Search for the cell housing the specified text and yield its [X, Y] center coordinate. 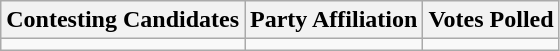
Party Affiliation [334, 20]
Votes Polled [491, 20]
Contesting Candidates [123, 20]
